For the text-containing cell, return its midpoint in [x, y] coordinate format. 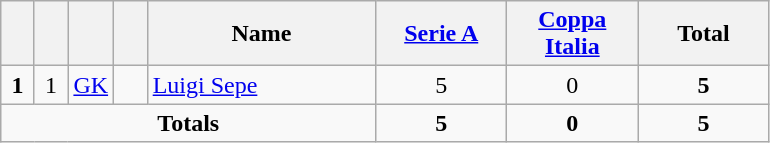
Luigi Sepe [262, 85]
Total [704, 34]
GK [91, 85]
Coppa Italia [572, 34]
Serie A [442, 34]
Totals [188, 123]
Name [262, 34]
